Capture the cell that displays the provided text and extract its [X, Y] central coordinate. 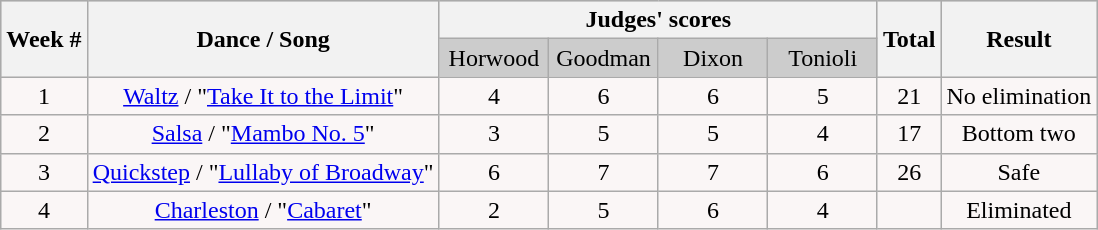
Tonioli [823, 58]
Safe [1019, 172]
Waltz / "Take It to the Limit" [263, 96]
No elimination [1019, 96]
Horwood [494, 58]
Result [1019, 39]
26 [909, 172]
Judges' scores [658, 20]
Salsa / "Mambo No. 5" [263, 134]
Bottom two [1019, 134]
Eliminated [1019, 210]
Dixon [713, 58]
21 [909, 96]
Quickstep / "Lullaby of Broadway" [263, 172]
Dance / Song [263, 39]
1 [44, 96]
Week # [44, 39]
Goodman [604, 58]
Charleston / "Cabaret" [263, 210]
Total [909, 39]
17 [909, 134]
